Identify which cell holds the provided text, then report its (x, y) central coordinate. 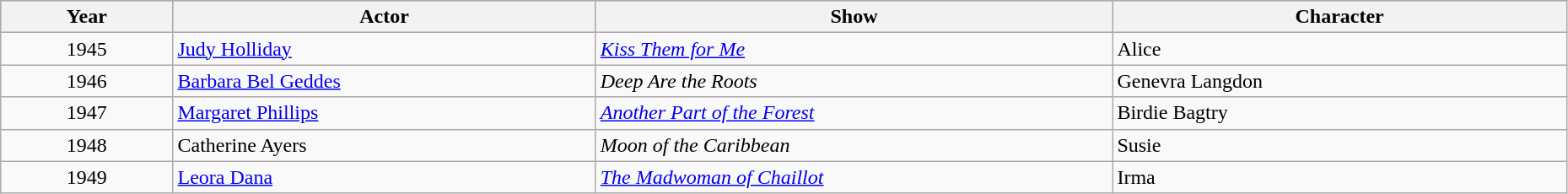
1948 (87, 145)
Birdie Bagtry (1339, 113)
Barbara Bel Geddes (385, 81)
1945 (87, 49)
1946 (87, 81)
1949 (87, 177)
Character (1339, 17)
Irma (1339, 177)
Susie (1339, 145)
The Madwoman of Chaillot (854, 177)
1947 (87, 113)
Judy Holliday (385, 49)
Margaret Phillips (385, 113)
Leora Dana (385, 177)
Kiss Them for Me (854, 49)
Actor (385, 17)
Moon of the Caribbean (854, 145)
Show (854, 17)
Year (87, 17)
Deep Are the Roots (854, 81)
Alice (1339, 49)
Catherine Ayers (385, 145)
Genevra Langdon (1339, 81)
Another Part of the Forest (854, 113)
